Detect which cell encompasses the target text, then output its (X, Y) center coordinate. 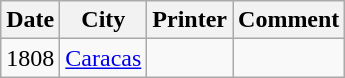
City (104, 20)
1808 (30, 58)
Comment (289, 20)
Printer (190, 20)
Caracas (104, 58)
Date (30, 20)
